Capture the cell that displays the provided text and extract its (X, Y) central coordinate. 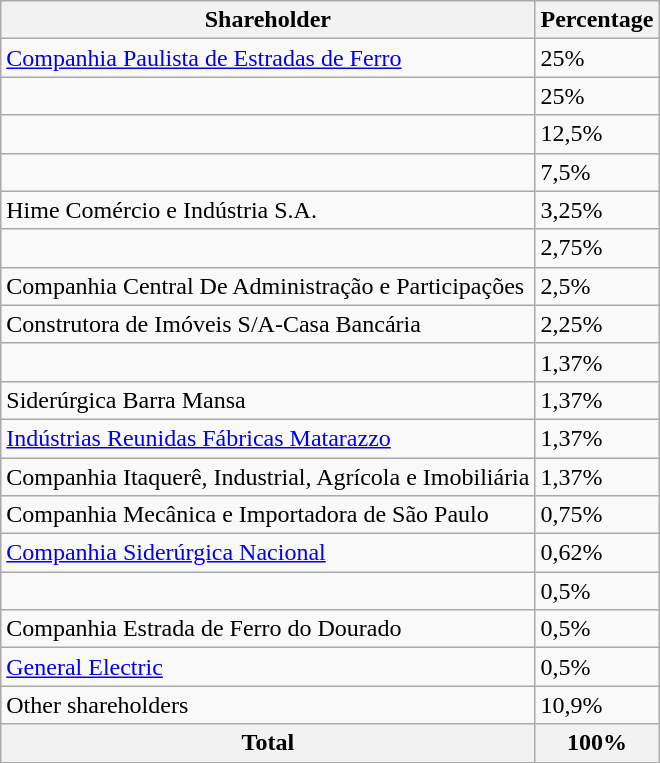
Shareholder (268, 20)
Total (268, 743)
Construtora de Imóveis S/A-Casa Bancária (268, 324)
0,62% (597, 553)
Companhia Paulista de Estradas de Ferro (268, 58)
Companhia Central De Administração e Participações (268, 286)
2,75% (597, 248)
10,9% (597, 705)
Hime Comércio e Indústria S.A. (268, 210)
Percentage (597, 20)
3,25% (597, 210)
Companhia Siderúrgica Nacional (268, 553)
Companhia Mecânica e Importadora de São Paulo (268, 515)
Other shareholders (268, 705)
Companhia Estrada de Ferro do Dourado (268, 629)
12,5% (597, 134)
2,5% (597, 286)
2,25% (597, 324)
0,75% (597, 515)
Companhia Itaquerê, Industrial, Agrícola e Imobiliária (268, 477)
General Electric (268, 667)
100% (597, 743)
Siderúrgica Barra Mansa (268, 400)
Indústrias Reunidas Fábricas Matarazzo (268, 438)
7,5% (597, 172)
